Pinpoint the cell where the given text exists, returning its (x, y) midpoint coordinate. 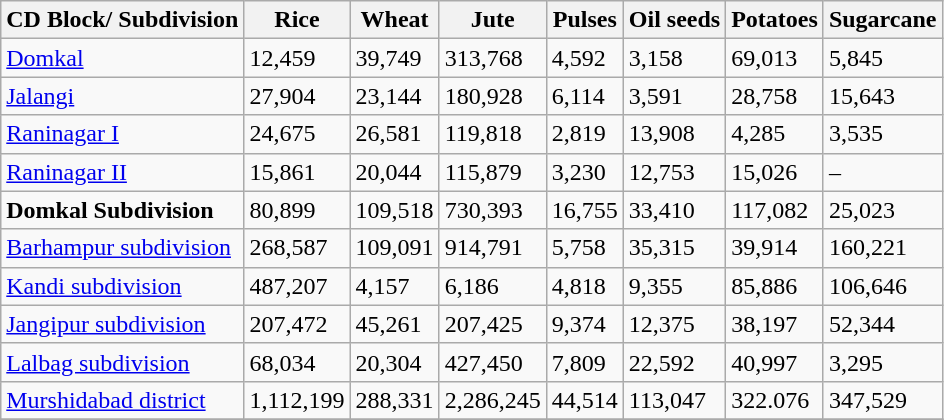
180,928 (492, 96)
3,158 (674, 58)
Rice (297, 20)
1,112,199 (297, 400)
4,818 (584, 286)
160,221 (882, 248)
Jalangi (122, 96)
24,675 (297, 134)
5,845 (882, 58)
5,758 (584, 248)
313,768 (492, 58)
322.076 (775, 400)
12,459 (297, 58)
52,344 (882, 324)
9,355 (674, 286)
3,230 (584, 172)
Jute (492, 20)
13,908 (674, 134)
3,535 (882, 134)
4,157 (394, 286)
12,753 (674, 172)
15,861 (297, 172)
2,286,245 (492, 400)
CD Block/ Subdivision (122, 20)
40,997 (775, 362)
207,425 (492, 324)
268,587 (297, 248)
27,904 (297, 96)
Jangipur subdivision (122, 324)
4,285 (775, 134)
427,450 (492, 362)
25,023 (882, 210)
15,026 (775, 172)
68,034 (297, 362)
Raninagar I (122, 134)
288,331 (394, 400)
914,791 (492, 248)
12,375 (674, 324)
109,091 (394, 248)
35,315 (674, 248)
106,646 (882, 286)
20,304 (394, 362)
6,186 (492, 286)
– (882, 172)
85,886 (775, 286)
69,013 (775, 58)
6,114 (584, 96)
Wheat (394, 20)
Sugarcane (882, 20)
Pulses (584, 20)
16,755 (584, 210)
39,749 (394, 58)
28,758 (775, 96)
207,472 (297, 324)
117,082 (775, 210)
7,809 (584, 362)
3,295 (882, 362)
347,529 (882, 400)
Kandi subdivision (122, 286)
2,819 (584, 134)
Raninagar II (122, 172)
Domkal Subdivision (122, 210)
4,592 (584, 58)
15,643 (882, 96)
33,410 (674, 210)
487,207 (297, 286)
115,879 (492, 172)
3,591 (674, 96)
44,514 (584, 400)
Potatoes (775, 20)
45,261 (394, 324)
113,047 (674, 400)
119,818 (492, 134)
Barhampur subdivision (122, 248)
730,393 (492, 210)
39,914 (775, 248)
38,197 (775, 324)
26,581 (394, 134)
9,374 (584, 324)
80,899 (297, 210)
23,144 (394, 96)
20,044 (394, 172)
22,592 (674, 362)
Oil seeds (674, 20)
109,518 (394, 210)
Murshidabad district (122, 400)
Domkal (122, 58)
Lalbag subdivision (122, 362)
